For the text-containing cell, return its midpoint in [X, Y] coordinate format. 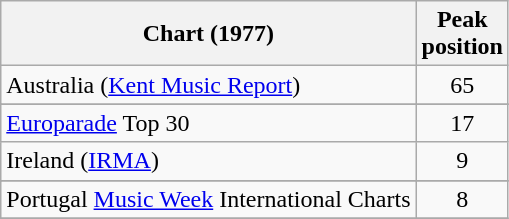
Peakposition [462, 34]
9 [462, 161]
Chart (1977) [208, 34]
17 [462, 123]
8 [462, 199]
Europarade Top 30 [208, 123]
Australia (Kent Music Report) [208, 85]
Portugal Music Week International Charts [208, 199]
65 [462, 85]
Ireland (IRMA) [208, 161]
